Identify which cell holds the provided text, then report its [x, y] central coordinate. 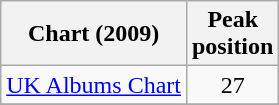
Chart (2009) [94, 34]
27 [232, 85]
Peakposition [232, 34]
UK Albums Chart [94, 85]
